Output the [X, Y] coordinate of the center of the cell containing the given text.  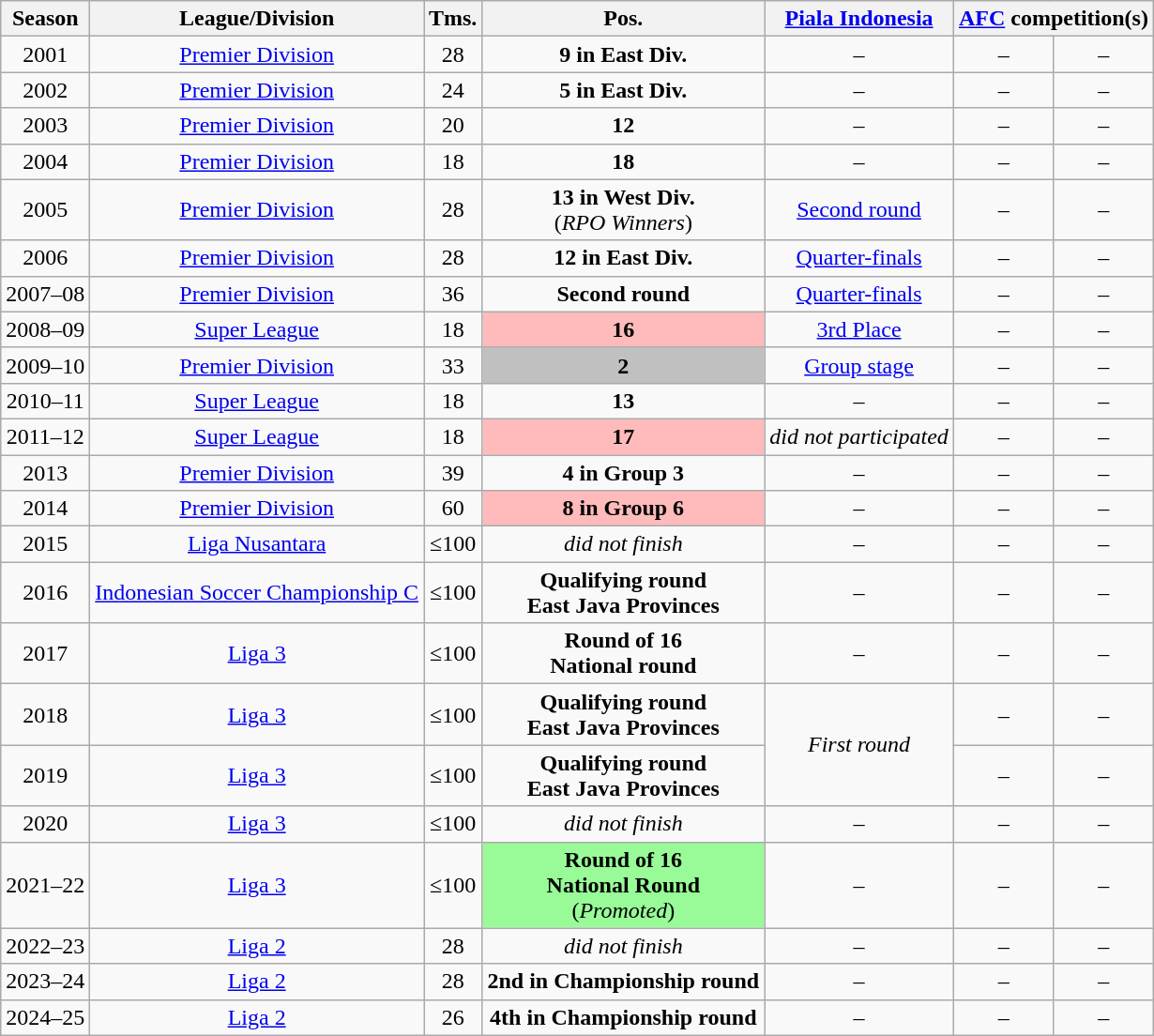
2019 [45, 775]
2023–24 [45, 982]
13 in West Div. (RPO Winners) [623, 210]
12 in East Div. [623, 258]
2nd in Championship round [623, 982]
12 [623, 126]
60 [453, 509]
2006 [45, 258]
2005 [45, 210]
2022–23 [45, 946]
2002 [45, 90]
2001 [45, 54]
Indonesian Soccer Championship C [257, 593]
2024–25 [45, 1017]
2004 [45, 161]
20 [453, 126]
36 [453, 294]
2020 [45, 824]
Liga Nusantara [257, 544]
3rd Place [859, 329]
Group stage [859, 365]
Piala Indonesia [859, 19]
2015 [45, 544]
16 [623, 329]
Season [45, 19]
9 in East Div. [623, 54]
2013 [45, 472]
2017 [45, 653]
2003 [45, 126]
2021–22 [45, 885]
4 in Group 3 [623, 472]
First round [859, 745]
did not participated [859, 436]
2011–12 [45, 436]
2014 [45, 509]
8 in Group 6 [623, 509]
33 [453, 365]
39 [453, 472]
17 [623, 436]
Round of 16National Round(Promoted) [623, 885]
Tms. [453, 19]
2010–11 [45, 401]
2007–08 [45, 294]
4th in Championship round [623, 1017]
24 [453, 90]
Pos. [623, 19]
Round of 16National round [623, 653]
5 in East Div. [623, 90]
2018 [45, 715]
2008–09 [45, 329]
2 [623, 365]
AFC competition(s) [1053, 19]
2009–10 [45, 365]
13 [623, 401]
26 [453, 1017]
League/Division [257, 19]
2016 [45, 593]
